Output the (X, Y) coordinate of the center of the cell containing the given text.  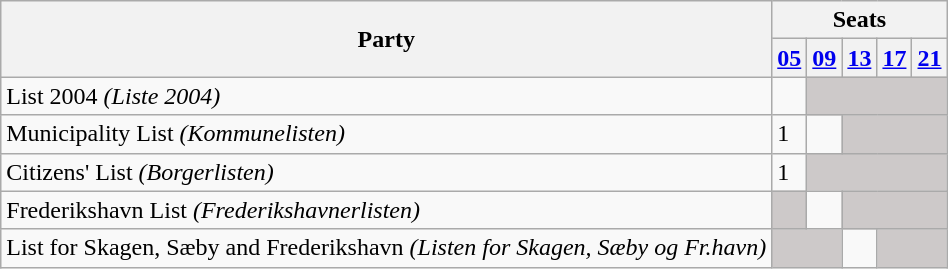
17 (894, 58)
Party (386, 39)
Citizens' List (Borgerlisten) (386, 172)
Municipality List (Kommunelisten) (386, 134)
List for Skagen, Sæby and Frederikshavn (Listen for Skagen, Sæby og Fr.havn) (386, 248)
09 (824, 58)
05 (790, 58)
Seats (860, 20)
13 (860, 58)
Frederikshavn List (Frederikshavnerlisten) (386, 210)
21 (930, 58)
List 2004 (Liste 2004) (386, 96)
